Locate the cell with the specified text and output its (X, Y) center coordinate. 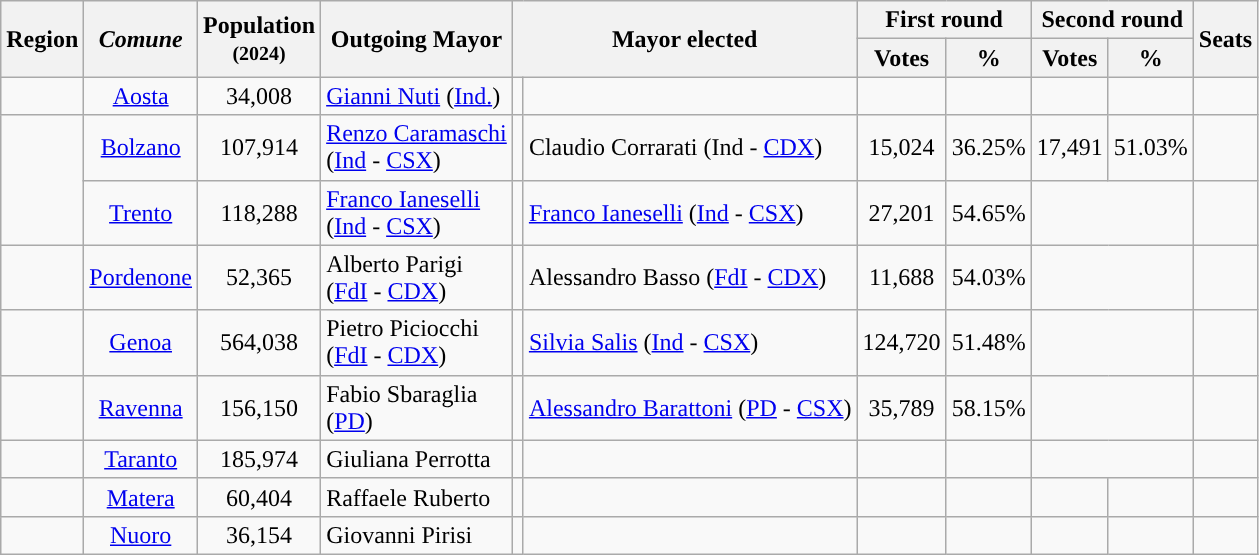
54.65% (988, 212)
Alessandro Basso (FdI - CDX) (690, 278)
564,038 (260, 342)
60,404 (260, 497)
Mayor elected (684, 39)
Claudio Corrarati (Ind - CDX) (690, 148)
First round (944, 20)
Taranto (141, 459)
Matera (141, 497)
Population(2024) (260, 39)
Aosta (141, 96)
Region (42, 39)
58.15% (988, 408)
36.25% (988, 148)
Outgoing Mayor (417, 39)
Franco Ianeselli(Ind - CSX) (417, 212)
11,688 (902, 278)
54.03% (988, 278)
36,154 (260, 535)
Fabio Sbaraglia(PD) (417, 408)
Pietro Piciocchi(FdI - CDX) (417, 342)
Second round (1112, 20)
Bolzano (141, 148)
Nuoro (141, 535)
185,974 (260, 459)
Raffaele Ruberto (417, 497)
Alberto Parigi(FdI - CDX) (417, 278)
Seats (1225, 39)
51.48% (988, 342)
Silvia Salis (Ind - CSX) (690, 342)
35,789 (902, 408)
Ravenna (141, 408)
Pordenone (141, 278)
51.03% (1150, 148)
27,201 (902, 212)
Franco Ianeselli (Ind - CSX) (690, 212)
124,720 (902, 342)
107,914 (260, 148)
Comune (141, 39)
Renzo Caramaschi(Ind - CSX) (417, 148)
15,024 (902, 148)
17,491 (1070, 148)
Giuliana Perrotta (417, 459)
156,150 (260, 408)
52,365 (260, 278)
Giovanni Pirisi (417, 535)
Gianni Nuti (Ind.) (417, 96)
Alessandro Barattoni (PD - CSX) (690, 408)
Trento (141, 212)
34,008 (260, 96)
Genoa (141, 342)
118,288 (260, 212)
